From the cell containing the given text, extract its center point as (X, Y) coordinate. 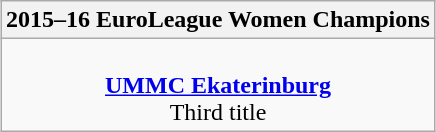
UMMC EkaterinburgThird title (218, 85)
2015–16 EuroLeague Women Champions (218, 20)
